Search for the cell housing the specified text and yield its [x, y] center coordinate. 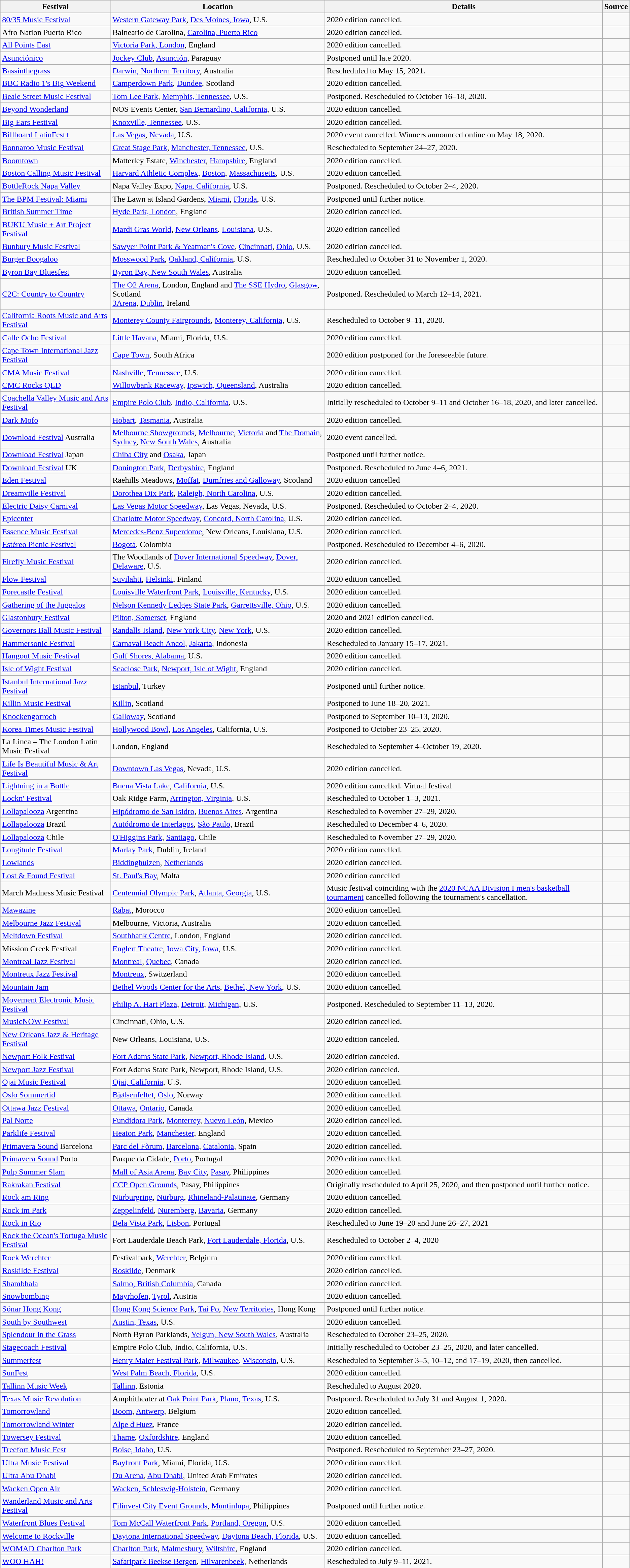
Hollywood Bowl, Los Angeles, California, U.S. [218, 729]
Heaton Park, Manchester, England [218, 1133]
Ultra Abu Dhabi [56, 1475]
Forecastle Festival [56, 592]
Festivalpark, Werchter, Belgium [218, 1258]
Mardi Gras World, New Orleans, Louisiana, U.S. [218, 229]
Rakrakan Festival [56, 1185]
Bethel Woods Center for the Arts, Bethel, New York, U.S. [218, 987]
Tallinn, Estonia [218, 1386]
North Byron Parklands, Yelgun, New South Wales, Australia [218, 1335]
Essence Music Festival [56, 532]
Bayfront Park, Miami, Florida, U.S. [218, 1463]
Bela Vista Park, Lisbon, Portugal [218, 1223]
Montreux, Switzerland [218, 974]
Parque da Cidade, Porto, Portugal [218, 1159]
Centennial Olympic Park, Atlanta, Georgia, U.S. [218, 893]
Rescheduled to September 3–5, 10–12, and 17–19, 2020, then cancelled. [463, 1360]
Glastonbury Festival [56, 617]
Rescheduled to October 1–3, 2021. [463, 798]
Charlton Park, Malmesbury, Wiltshire, England [218, 1549]
Englert Theatre, Iowa City, Iowa, U.S. [218, 949]
New Orleans, Louisiana, U.S. [218, 1039]
Postponed. Rescheduled to July 31 and August 1, 2020. [463, 1399]
Charlotte Motor Speedway, Concord, North Carolina, U.S. [218, 519]
Lockn' Festival [56, 798]
Download Festival Australia [56, 438]
Safaripark Beekse Bergen, Hilvarenbeek, Netherlands [218, 1562]
Austin, Texas, U.S. [218, 1322]
Initially rescheduled to October 9–11 and October 16–18, 2020, and later cancelled. [463, 403]
British Summer Time [56, 212]
Treefort Music Fest [56, 1450]
Wacken Open Air [56, 1488]
Dorothea Dix Park, Raleigh, North Carolina, U.S. [218, 493]
Knoxville, Tennessee, U.S. [218, 122]
Big Ears Festival [56, 122]
Beale Street Music Festival [56, 96]
Movement Electronic Music Festival [56, 1004]
Gulf Shores, Alabama, U.S. [218, 656]
St. Paul's Bay, Malta [218, 876]
Buena Vista Lake, California, U.S. [218, 786]
Byron Bay Bluesfest [56, 272]
Bunbury Music Festival [56, 246]
Balneario de Carolina, Carolina, Puerto Rico [218, 32]
CMC Rocks QLD [56, 385]
Willowbank Raceway, Ipswich, Queensland, Australia [218, 385]
Istanbul International Jazz Festival [56, 686]
Dark Mofo [56, 420]
Postponed to June 18–20, 2021. [463, 704]
Victoria Park, London, England [218, 45]
Postponed to September 10–13, 2020. [463, 716]
Las Vegas, Nevada, U.S. [218, 135]
West Palm Beach, Florida, U.S. [218, 1373]
Roskilde Festival [56, 1270]
Rescheduled to October 2–4, 2020 [463, 1240]
Mountain Jam [56, 987]
Camperdown Park, Dundee, Scotland [218, 83]
Hammersonic Festival [56, 643]
Rescheduled to June 19–20 and June 26–27, 2021 [463, 1223]
Ojai Music Festival [56, 1082]
Oslo Sommertid [56, 1095]
Autódromo de Interlagos, São Paulo, Brazil [218, 824]
Billboard LatinFest+ [56, 135]
Rescheduled to October 31 to November 1, 2020. [463, 259]
Korea Times Music Festival [56, 729]
Festival [56, 7]
Cincinnati, Ohio, U.S. [218, 1022]
Primavera Sound Porto [56, 1159]
Oak Ridge Farm, Arrington, Virginia, U.S. [218, 798]
Location [218, 7]
Knockengorroch [56, 716]
Napa Valley Expo, Napa, California, U.S. [218, 186]
Little Havana, Miami, Florida, U.S. [218, 338]
Melbourne Showgrounds, Melbourne, Victoria and The Domain, Sydney, New South Wales, Australia [218, 438]
Darwin, Northern Territory, Australia [218, 71]
Postponed. Rescheduled to March 12–14, 2021. [463, 294]
WOMAD Charlton Park [56, 1549]
BUKU Music + Art Project Festival [56, 229]
Rock im Park [56, 1210]
SunFest [56, 1373]
CMA Music Festival [56, 372]
Postponed. Rescheduled to June 4–6, 2021. [463, 468]
Rock Werchter [56, 1258]
Mission Creek Festival [56, 949]
Life Is Beautiful Music & Art Festival [56, 768]
Rescheduled to September 4–October 19, 2020. [463, 747]
Ottawa, Ontario, Canada [218, 1108]
Rock in Rio [56, 1223]
Ultra Music Festival [56, 1463]
Asunciónico [56, 58]
Hong Kong Science Park, Tai Po, New Territories, Hong Kong [218, 1309]
Melbourne, Victoria, Australia [218, 923]
Sawyer Point Park & Yeatman's Cove, Cincinnati, Ohio, U.S. [218, 246]
Hangout Music Festival [56, 656]
2020 event cancelled. Winners announced online on May 18, 2020. [463, 135]
Texas Music Revolution [56, 1399]
South by Southwest [56, 1322]
Gathering of the Juggalos [56, 605]
Governors Ball Music Festival [56, 630]
Summerfest [56, 1360]
Rescheduled to August 2020. [463, 1386]
Rescheduled to July 9–11, 2021. [463, 1562]
Download Festival UK [56, 468]
Estéreo Picnic Festival [56, 544]
Postponed until late 2020. [463, 58]
Newport Jazz Festival [56, 1069]
Coachella Valley Music and Arts Festival [56, 403]
Nürburgring, Nürburg, Rhineland-Palatinate, Germany [218, 1197]
Parc del Fòrum, Barcelona, Catalonia, Spain [218, 1146]
Postponed to October 23–25, 2020. [463, 729]
Randalls Island, New York City, New York, U.S. [218, 630]
Wacken, Schleswig-Holstein, Germany [218, 1488]
Eden Festival [56, 480]
Postponed. Rescheduled to September 11–13, 2020. [463, 1004]
Postponed. Rescheduled to December 4–6, 2020. [463, 544]
Tom McCall Waterfront Park, Portland, Oregon, U.S. [218, 1523]
Ojai, California, U.S. [218, 1082]
Longitude Festival [56, 850]
Rescheduled to October 23–25, 2020. [463, 1335]
The Lawn at Island Gardens, Miami, Florida, U.S. [218, 199]
Burger Boogaloo [56, 259]
Fundidora Park, Monterrey, Nuevo León, Mexico [218, 1121]
Rescheduled to September 24–27, 2020. [463, 147]
Filinvest City Event Grounds, Muntinlupa, Philippines [218, 1505]
Beyond Wonderland [56, 109]
Lollapalooza Chile [56, 837]
Originally rescheduled to April 25, 2020, and then postponed until further notice. [463, 1185]
Download Festival Japan [56, 455]
Sónar Hong Kong [56, 1309]
Nelson Kennedy Ledges State Park, Garrettsville, Ohio, U.S. [218, 605]
Newport Folk Festival [56, 1056]
Nashville, Tennessee, U.S. [218, 372]
Lollapalooza Brazil [56, 824]
Hobart, Tasmania, Australia [218, 420]
Music festival coinciding with the 2020 NCAA Division I men's basketball tournament cancelled following the tournament's cancellation. [463, 893]
London, England [218, 747]
Isle of Wight Festival [56, 669]
Mosswood Park, Oakland, California, U.S. [218, 259]
Bjølsenfeltet, Oslo, Norway [218, 1095]
All Points East [56, 45]
Pulp Summer Slam [56, 1172]
Southbank Centre, London, England [218, 936]
Thame, Oxfordshire, England [218, 1437]
Wanderland Music and Arts Festival [56, 1505]
Lost & Found Festival [56, 876]
March Madness Music Festival [56, 893]
Marlay Park, Dublin, Ireland [218, 850]
Lowlands [56, 862]
Details [463, 7]
Rescheduled to December 4–6, 2020. [463, 824]
Donington Park, Derbyshire, England [218, 468]
2020 event cancelled. [463, 438]
BottleRock Napa Valley [56, 186]
Chiba City and Osaka, Japan [218, 455]
Suvilahti, Helsinki, Finland [218, 579]
Electric Daisy Carnival [56, 506]
Roskilde, Denmark [218, 1270]
Downtown Las Vegas, Nevada, U.S. [218, 768]
Carnaval Beach Ancol, Jakarta, Indonesia [218, 643]
Mayrhofen, Tyrol, Austria [218, 1296]
Montreal Jazz Festival [56, 961]
Pilton, Somerset, England [218, 617]
Towersey Festival [56, 1437]
The O2 Arena, London, England and The SSE Hydro, Glasgow, Scotland3Arena, Dublin, Ireland [218, 294]
Monterey County Fairgrounds, Monterey, California, U.S. [218, 320]
2020 edition postponed for the foreseeable future. [463, 355]
Stagecoach Festival [56, 1348]
Galloway, Scotland [218, 716]
Matterley Estate, Winchester, Hampshire, England [218, 161]
Dreamville Festival [56, 493]
Rock the Ocean's Tortuga Music Festival [56, 1240]
Postponed. Rescheduled to September 23–27, 2020. [463, 1450]
Epicenter [56, 519]
Fort Lauderdale Beach Park, Fort Lauderdale, Florida, U.S. [218, 1240]
Henry Maier Festival Park, Milwaukee, Wisconsin, U.S. [218, 1360]
Postponed. Rescheduled to October 16–18, 2020. [463, 96]
Boomtown [56, 161]
Boise, Idaho, U.S. [218, 1450]
Killin Music Festival [56, 704]
CCP Open Grounds, Pasay, Philippines [218, 1185]
Mawazine [56, 910]
BBC Radio 1's Big Weekend [56, 83]
80/35 Music Festival [56, 20]
The Woodlands of Dover International Speedway, Dover, Delaware, U.S. [218, 561]
WOO HAH! [56, 1562]
Shambhala [56, 1283]
Killin, Scotland [218, 704]
Rescheduled to May 15, 2021. [463, 71]
La Linea – The London Latin Music Festival [56, 747]
Calle Ocho Festival [56, 338]
Daytona International Speedway, Daytona Beach, Florida, U.S. [218, 1536]
California Roots Music and Arts Festival [56, 320]
Firefly Music Festival [56, 561]
Seaclose Park, Newport, Isle of Wight, England [218, 669]
Louisville Waterfront Park, Louisville, Kentucky, U.S. [218, 592]
Biddinghuizen, Netherlands [218, 862]
Du Arena, Abu Dhabi, United Arab Emirates [218, 1475]
Source [616, 7]
Zeppelinfeld, Nuremberg, Bavaria, Germany [218, 1210]
Hipódromo de San Isidro, Buenos Aires, Argentina [218, 811]
Hyde Park, London, England [218, 212]
2020 and 2021 edition cancelled. [463, 617]
Rescheduled to October 9–11, 2020. [463, 320]
MusicNOW Festival [56, 1022]
Alpe d'Huez, France [218, 1424]
Bonnaroo Music Festival [56, 147]
Initially rescheduled to October 23–25, 2020, and later cancelled. [463, 1348]
Mercedes-Benz Superdome, New Orleans, Louisiana, U.S. [218, 532]
Montreux Jazz Festival [56, 974]
Tomorrowland [56, 1411]
Pal Norte [56, 1121]
Tomorrowland Winter [56, 1424]
Tom Lee Park, Memphis, Tennessee, U.S. [218, 96]
Cape Town International Jazz Festival [56, 355]
Afro Nation Puerto Rico [56, 32]
Parklife Festival [56, 1133]
Harvard Athletic Complex, Boston, Massachusetts, U.S. [218, 173]
C2C: Country to Country [56, 294]
Bassinthegrass [56, 71]
Ottawa Jazz Festival [56, 1108]
The BPM Festival: Miami [56, 199]
Rock am Ring [56, 1197]
O'Higgins Park, Santiago, Chile [218, 837]
Lollapalooza Argentina [56, 811]
Boom, Antwerp, Belgium [218, 1411]
Amphitheater at Oak Point Park, Plano, Texas, U.S. [218, 1399]
NOS Events Center, San Bernardino, California, U.S. [218, 109]
Mall of Asia Arena, Bay City, Pasay, Philippines [218, 1172]
Lightning in a Bottle [56, 786]
Jockey Club, Asunción, Paraguay [218, 58]
New Orleans Jazz & Heritage Festival [56, 1039]
Tallinn Music Week [56, 1386]
Splendour in the Grass [56, 1335]
Raehills Meadows, Moffat, Dumfries and Galloway, Scotland [218, 480]
Flow Festival [56, 579]
Istanbul, Turkey [218, 686]
Western Gateway Park, Des Moines, Iowa, U.S. [218, 20]
Rabat, Morocco [218, 910]
Rescheduled to January 15–17, 2021. [463, 643]
2020 edition cancelled. Virtual festival [463, 786]
Melbourne Jazz Festival [56, 923]
Salmo, British Columbia, Canada [218, 1283]
Primavera Sound Barcelona [56, 1146]
Byron Bay, New South Wales, Australia [218, 272]
Welcome to Rockville [56, 1536]
Las Vegas Motor Speedway, Las Vegas, Nevada, U.S. [218, 506]
Cape Town, South Africa [218, 355]
Boston Calling Music Festival [56, 173]
Bogotá, Colombia [218, 544]
Waterfront Blues Festival [56, 1523]
Great Stage Park, Manchester, Tennessee, U.S. [218, 147]
Philip A. Hart Plaza, Detroit, Michigan, U.S. [218, 1004]
Montreal, Quebec, Canada [218, 961]
Snowbombing [56, 1296]
Meltdown Festival [56, 936]
